Capture the cell that displays the provided text and extract its (X, Y) central coordinate. 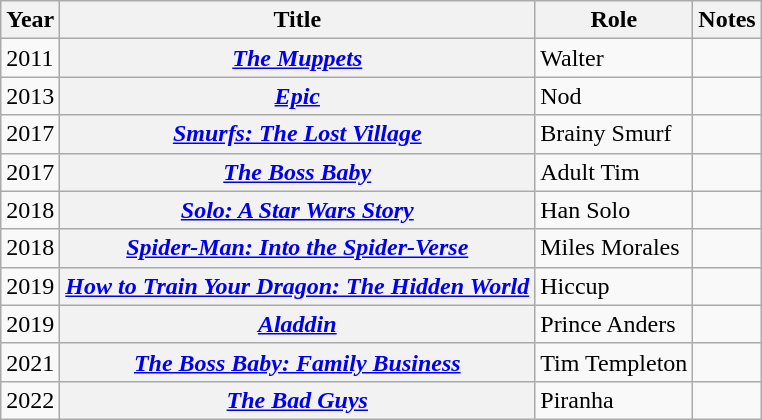
Han Solo (614, 210)
Smurfs: The Lost Village (298, 134)
Notes (727, 20)
2013 (30, 96)
Hiccup (614, 286)
Adult Tim (614, 172)
Epic (298, 96)
Piranha (614, 400)
Walter (614, 58)
Nod (614, 96)
2022 (30, 400)
The Muppets (298, 58)
2021 (30, 362)
Prince Anders (614, 324)
Miles Morales (614, 248)
Tim Templeton (614, 362)
Title (298, 20)
Solo: A Star Wars Story (298, 210)
Role (614, 20)
The Boss Baby: Family Business (298, 362)
The Boss Baby (298, 172)
Brainy Smurf (614, 134)
The Bad Guys (298, 400)
2011 (30, 58)
Year (30, 20)
Aladdin (298, 324)
Spider-Man: Into the Spider-Verse (298, 248)
How to Train Your Dragon: The Hidden World (298, 286)
